Locate the cell with the specified text and output its [X, Y] center coordinate. 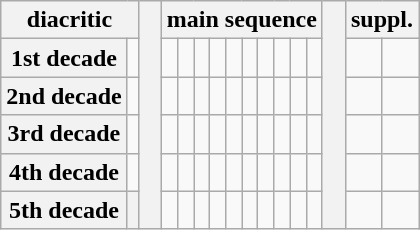
suppl. [382, 20]
diacritic [70, 20]
1st decade [64, 58]
4th decade [64, 172]
5th decade [64, 210]
main sequence [242, 20]
3rd decade [64, 134]
2nd decade [64, 96]
